Detect which cell encompasses the target text, then output its [X, Y] center coordinate. 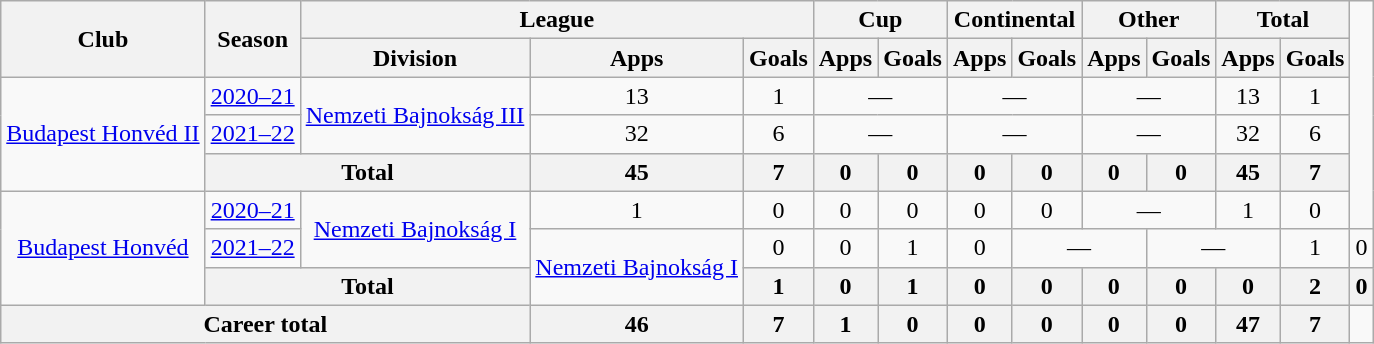
46 [637, 324]
Career total [266, 324]
47 [1248, 324]
League [556, 20]
Nemzeti Bajnokság III [415, 115]
Continental [1014, 20]
Division [415, 58]
Other [1149, 20]
Cup [880, 20]
Season [252, 39]
Budapest Honvéd II [103, 134]
2 [1315, 286]
Club [103, 39]
Budapest Honvéd [103, 248]
